Extract the [x, y] coordinate from the center of the cell holding the provided text.  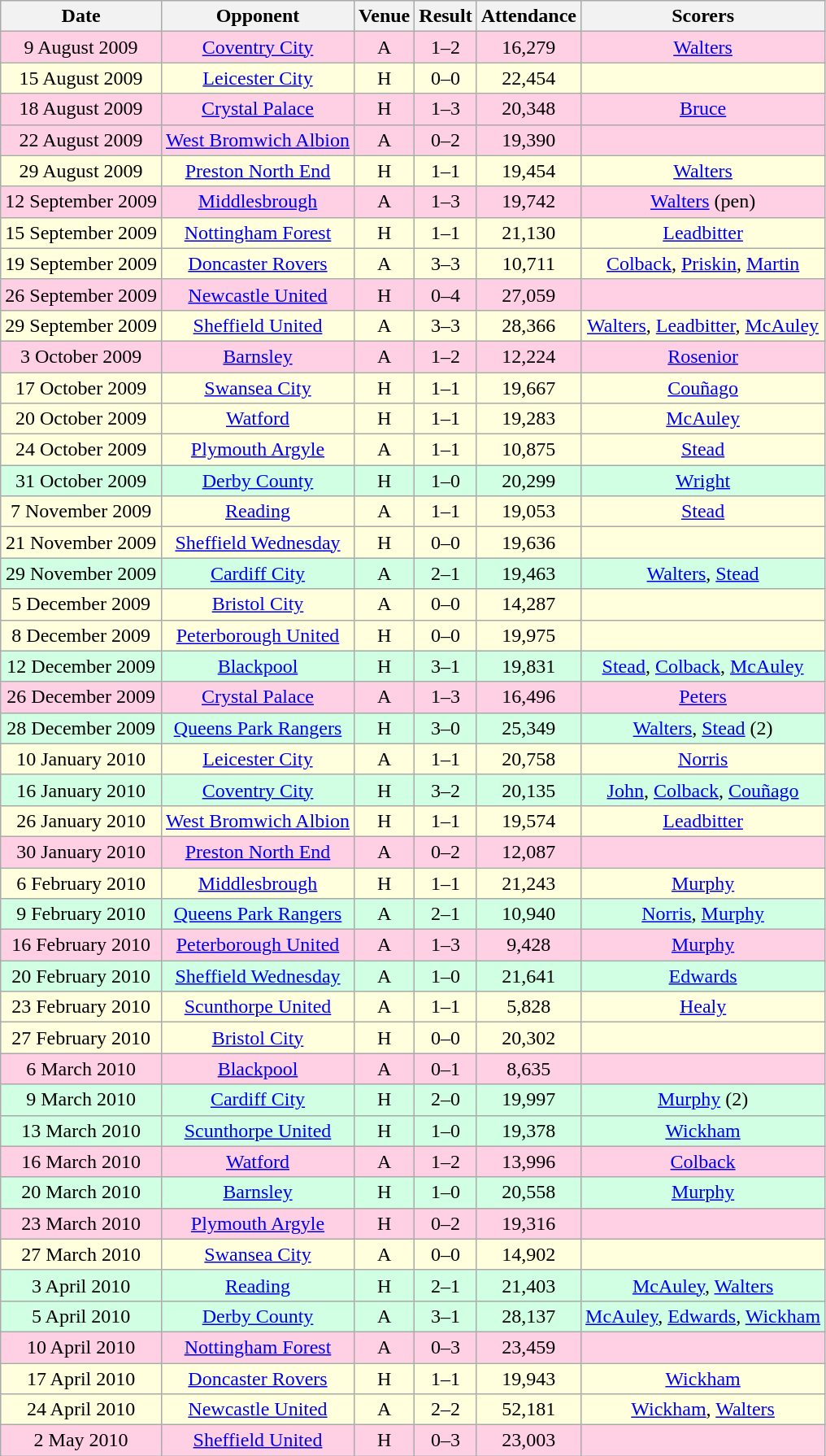
15 August 2009 [81, 78]
Norris [703, 759]
23 March 2010 [81, 1223]
5,828 [528, 1007]
Walters, Stead (2) [703, 728]
19,742 [528, 202]
16 March 2010 [81, 1162]
20 March 2010 [81, 1192]
25,349 [528, 728]
19,316 [528, 1223]
McAuley, Walters [703, 1285]
2 May 2010 [81, 1441]
Opponent [257, 16]
52,181 [528, 1410]
19,831 [528, 666]
22,454 [528, 78]
12 September 2009 [81, 202]
27 February 2010 [81, 1038]
John, Colback, Couñago [703, 790]
23 February 2010 [81, 1007]
Attendance [528, 16]
McAuley, Edwards, Wickham [703, 1316]
0–4 [446, 294]
9 August 2009 [81, 47]
9 February 2010 [81, 914]
14,902 [528, 1254]
20,558 [528, 1192]
19,454 [528, 171]
8 December 2009 [81, 635]
3–2 [446, 790]
Date [81, 16]
17 October 2009 [81, 388]
2–0 [446, 1100]
Norris, Murphy [703, 914]
Colback, Priskin, Martin [703, 264]
19,463 [528, 573]
21,641 [528, 976]
19,390 [528, 140]
16,279 [528, 47]
5 December 2009 [81, 604]
28,366 [528, 325]
Edwards [703, 976]
21,403 [528, 1285]
20,302 [528, 1038]
0–1 [446, 1069]
16,496 [528, 697]
21 November 2009 [81, 543]
12 December 2009 [81, 666]
29 September 2009 [81, 325]
17 April 2010 [81, 1379]
Wickham, Walters [703, 1410]
24 October 2009 [81, 450]
26 December 2009 [81, 697]
Stead, Colback, McAuley [703, 666]
3 October 2009 [81, 356]
Walters, Stead [703, 573]
9,428 [528, 945]
16 January 2010 [81, 790]
9 March 2010 [81, 1100]
20,348 [528, 109]
19,975 [528, 635]
7 November 2009 [81, 512]
Healy [703, 1007]
Walters, Leadbitter, McAuley [703, 325]
Walters (pen) [703, 202]
2–2 [446, 1410]
10 April 2010 [81, 1347]
McAuley [703, 419]
16 February 2010 [81, 945]
28,137 [528, 1316]
29 November 2009 [81, 573]
13 March 2010 [81, 1131]
26 January 2010 [81, 821]
19,943 [528, 1379]
21,130 [528, 233]
Murphy (2) [703, 1100]
23,003 [528, 1441]
10,875 [528, 450]
6 March 2010 [81, 1069]
14,287 [528, 604]
Bruce [703, 109]
Colback [703, 1162]
6 February 2010 [81, 883]
24 April 2010 [81, 1410]
19,574 [528, 821]
27,059 [528, 294]
31 October 2009 [81, 481]
20,758 [528, 759]
Wright [703, 481]
18 August 2009 [81, 109]
19,378 [528, 1131]
19,283 [528, 419]
23,459 [528, 1347]
10,711 [528, 264]
21,243 [528, 883]
10,940 [528, 914]
29 August 2009 [81, 171]
12,224 [528, 356]
15 September 2009 [81, 233]
19,636 [528, 543]
20,299 [528, 481]
19,053 [528, 512]
13,996 [528, 1162]
20,135 [528, 790]
8,635 [528, 1069]
19,667 [528, 388]
28 December 2009 [81, 728]
3–0 [446, 728]
10 January 2010 [81, 759]
12,087 [528, 852]
20 February 2010 [81, 976]
19 September 2009 [81, 264]
3 April 2010 [81, 1285]
26 September 2009 [81, 294]
27 March 2010 [81, 1254]
Result [446, 16]
Couñago [703, 388]
20 October 2009 [81, 419]
5 April 2010 [81, 1316]
19,997 [528, 1100]
Peters [703, 697]
Venue [385, 16]
Rosenior [703, 356]
Scorers [703, 16]
22 August 2009 [81, 140]
30 January 2010 [81, 852]
